Pinpoint the cell where the given text exists, returning its (x, y) midpoint coordinate. 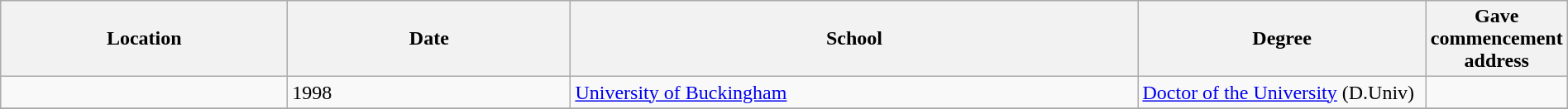
1998 (429, 92)
Date (429, 39)
Location (144, 39)
Gave commencement address (1497, 39)
Doctor of the University (D.Univ) (1282, 92)
University of Buckingham (854, 92)
School (854, 39)
Degree (1282, 39)
